Extract the [X, Y] coordinate from the center of the cell holding the provided text.  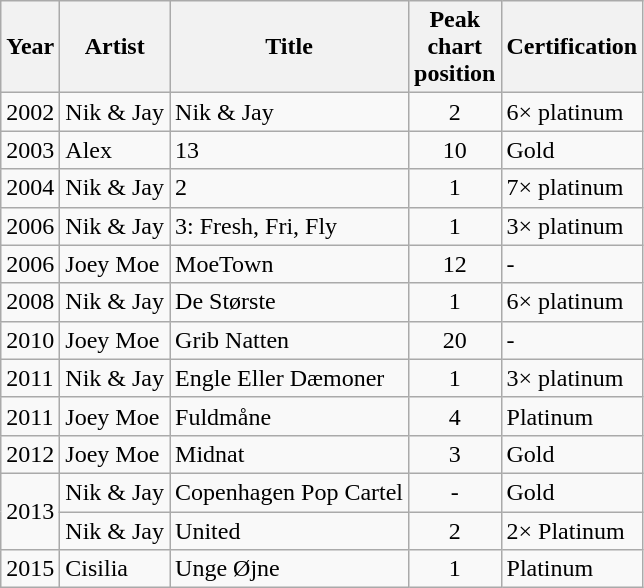
MoeTown [290, 264]
Peakchartposition [455, 47]
3: Fresh, Fri, Fly [290, 226]
7× platinum [572, 188]
Midnat [290, 454]
2015 [30, 569]
20 [455, 340]
13 [290, 150]
Artist [115, 47]
2010 [30, 340]
United [290, 531]
Unge Øjne [290, 569]
Cisilia [115, 569]
Alex [115, 150]
2× Platinum [572, 531]
2008 [30, 302]
2004 [30, 188]
De Største [290, 302]
10 [455, 150]
Fuldmåne [290, 416]
Copenhagen Pop Cartel [290, 492]
2012 [30, 454]
Engle Eller Dæmoner [290, 378]
4 [455, 416]
Certification [572, 47]
2002 [30, 112]
12 [455, 264]
2013 [30, 511]
Year [30, 47]
Title [290, 47]
Grib Natten [290, 340]
3 [455, 454]
2003 [30, 150]
